Extract the (X, Y) coordinate from the center of the cell holding the provided text.  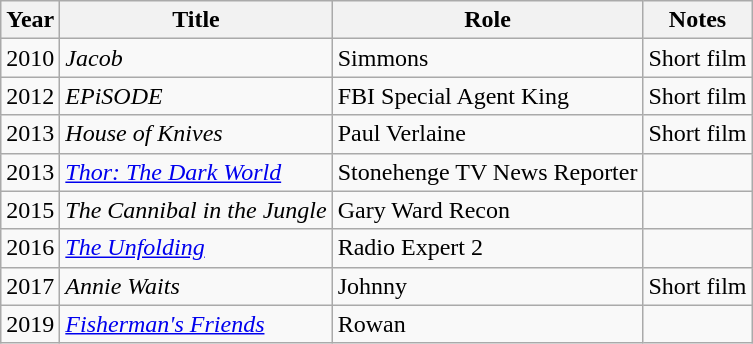
Gary Ward Recon (488, 210)
Fisherman's Friends (196, 324)
Title (196, 20)
Radio Expert 2 (488, 248)
Stonehenge TV News Reporter (488, 172)
Thor: The Dark World (196, 172)
Simmons (488, 58)
Rowan (488, 324)
Johnny (488, 286)
Notes (698, 20)
2012 (30, 96)
2016 (30, 248)
Paul Verlaine (488, 134)
The Cannibal in the Jungle (196, 210)
2017 (30, 286)
2010 (30, 58)
Annie Waits (196, 286)
Role (488, 20)
The Unfolding (196, 248)
2015 (30, 210)
Year (30, 20)
House of Knives (196, 134)
2019 (30, 324)
FBI Special Agent King (488, 96)
EPiSODE (196, 96)
Jacob (196, 58)
